Detect which cell encompasses the target text, then output its [x, y] center coordinate. 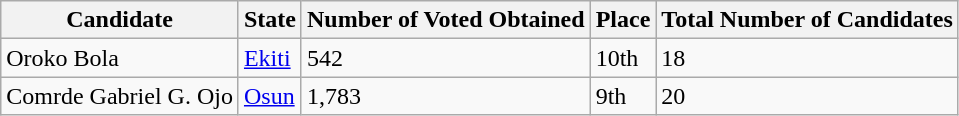
542 [446, 58]
Comrde Gabriel G. Ojo [120, 96]
Ekiti [270, 58]
10th [623, 58]
Candidate [120, 20]
Osun [270, 96]
Total Number of Candidates [807, 20]
Number of Voted Obtained [446, 20]
18 [807, 58]
20 [807, 96]
9th [623, 96]
State [270, 20]
Place [623, 20]
1,783 [446, 96]
Oroko Bola [120, 58]
